Find where the given text appears and provide that cell's center as [x, y] coordinate. 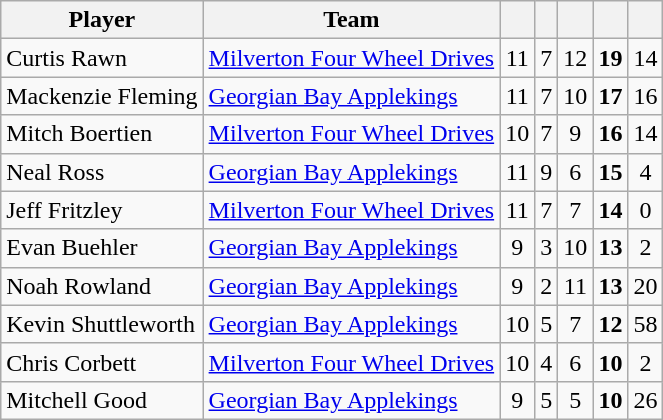
Noah Rowland [102, 286]
Neal Ross [102, 172]
Curtis Rawn [102, 58]
Mitch Boertien [102, 134]
Chris Corbett [102, 362]
19 [610, 58]
26 [646, 400]
Jeff Fritzley [102, 210]
Evan Buehler [102, 248]
58 [646, 324]
0 [646, 210]
Mackenzie Fleming [102, 96]
15 [610, 172]
17 [610, 96]
Kevin Shuttleworth [102, 324]
Team [352, 20]
Player [102, 20]
20 [646, 286]
3 [546, 248]
Mitchell Good [102, 400]
